Provide the [x, y] coordinate of the cell's center where the given text is located.  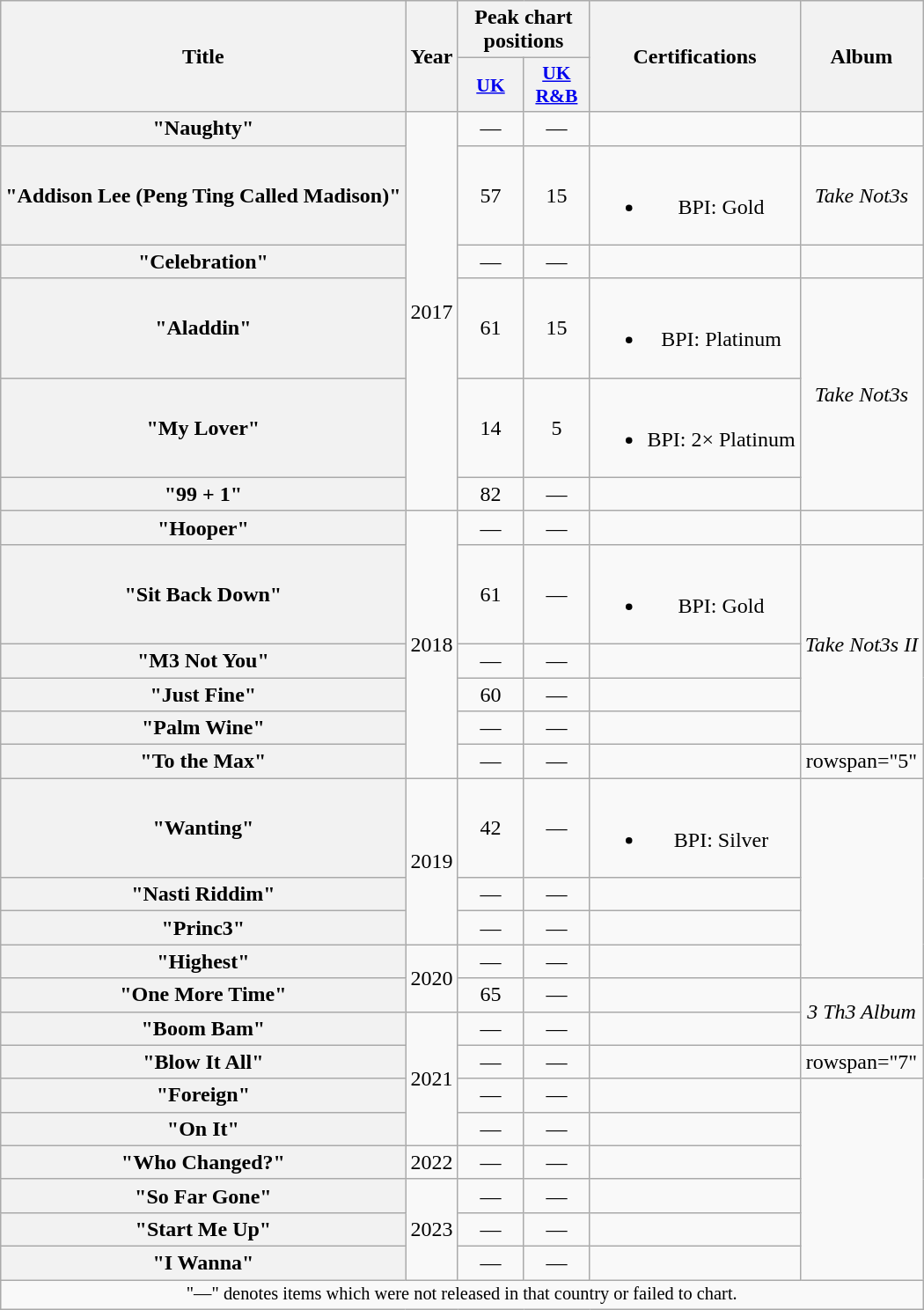
Take Not3s II [862, 644]
UK [491, 85]
"On It" [203, 1129]
"Highest" [203, 961]
"I Wanna" [203, 1262]
"Palm Wine" [203, 728]
"—" denotes items which were not released in that country or failed to chart. [462, 1295]
2019 [431, 861]
"Who Changed?" [203, 1162]
65 [491, 995]
57 [491, 195]
"Aladdin" [203, 327]
BPI: 2× Platinum [695, 428]
5 [556, 428]
"Start Me Up" [203, 1229]
"Boom Bam" [203, 1028]
"To the Max" [203, 762]
2020 [431, 978]
BPI: Platinum [695, 327]
rowspan="5" [862, 762]
"Blow It All" [203, 1062]
60 [491, 695]
BPI: Silver [695, 828]
Album [862, 56]
Year [431, 56]
"Naughty" [203, 129]
2018 [431, 644]
UKR&B [556, 85]
"My Lover" [203, 428]
"Celebration" [203, 261]
"Princ3" [203, 928]
"Hooper" [203, 527]
"Nasti Riddim" [203, 894]
2017 [431, 312]
2022 [431, 1162]
14 [491, 428]
2021 [431, 1078]
"99 + 1" [203, 494]
"Sit Back Down" [203, 593]
Peak chart positions [524, 30]
"One More Time" [203, 995]
2023 [431, 1229]
"So Far Gone" [203, 1196]
"M3 Not You" [203, 660]
82 [491, 494]
Title [203, 56]
"Just Fine" [203, 695]
"Addison Lee (Peng Ting Called Madison)" [203, 195]
rowspan="7" [862, 1062]
42 [491, 828]
3 Th3 Album [862, 1012]
"Foreign" [203, 1095]
"Wanting" [203, 828]
Certifications [695, 56]
